Find where the given text appears and provide that cell's center as [x, y] coordinate. 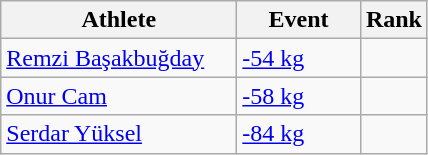
Event [299, 20]
Onur Cam [119, 96]
Athlete [119, 20]
-58 kg [299, 96]
Rank [394, 20]
-54 kg [299, 58]
-84 kg [299, 134]
Serdar Yüksel [119, 134]
Remzi Başakbuğday [119, 58]
